Pinpoint the cell where the given text exists, returning its [x, y] midpoint coordinate. 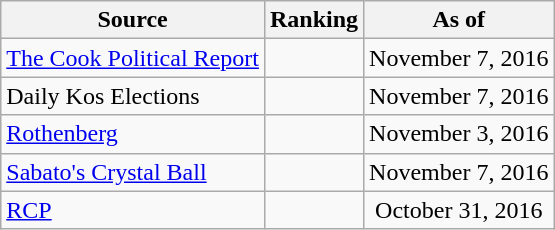
Sabato's Crystal Ball [133, 172]
The Cook Political Report [133, 58]
RCP [133, 210]
October 31, 2016 [459, 210]
Rothenberg [133, 134]
Ranking [314, 20]
Daily Kos Elections [133, 96]
As of [459, 20]
November 3, 2016 [459, 134]
Source [133, 20]
